Return (X, Y) of the center of cell containing provided text 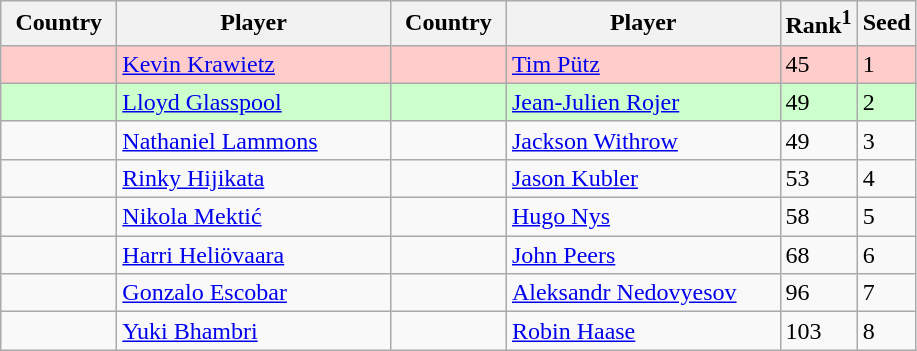
Robin Haase (643, 331)
Rinky Hijikata (254, 178)
7 (886, 293)
Lloyd Glasspool (254, 102)
6 (886, 255)
Jackson Withrow (643, 140)
96 (818, 293)
Hugo Nys (643, 217)
Jean-Julien Rojer (643, 102)
2 (886, 102)
8 (886, 331)
5 (886, 217)
53 (818, 178)
68 (818, 255)
Aleksandr Nedovyesov (643, 293)
Jason Kubler (643, 178)
Nathaniel Lammons (254, 140)
Nikola Mektić (254, 217)
45 (818, 64)
1 (886, 64)
58 (818, 217)
Kevin Krawietz (254, 64)
Seed (886, 24)
3 (886, 140)
John Peers (643, 255)
Yuki Bhambri (254, 331)
Rank1 (818, 24)
Harri Heliövaara (254, 255)
Gonzalo Escobar (254, 293)
Tim Pütz (643, 64)
103 (818, 331)
4 (886, 178)
